Detect which cell encompasses the target text, then output its (X, Y) center coordinate. 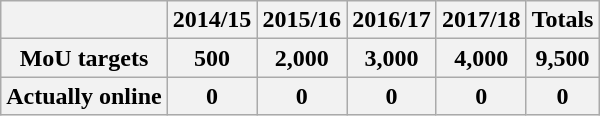
2,000 (302, 58)
Totals (562, 20)
3,000 (392, 58)
2016/17 (392, 20)
MoU targets (84, 58)
2017/18 (481, 20)
2014/15 (212, 20)
Actually online (84, 96)
2015/16 (302, 20)
500 (212, 58)
4,000 (481, 58)
9,500 (562, 58)
